Return the (X, Y) coordinate for the center point of the cell that contains the specified text.  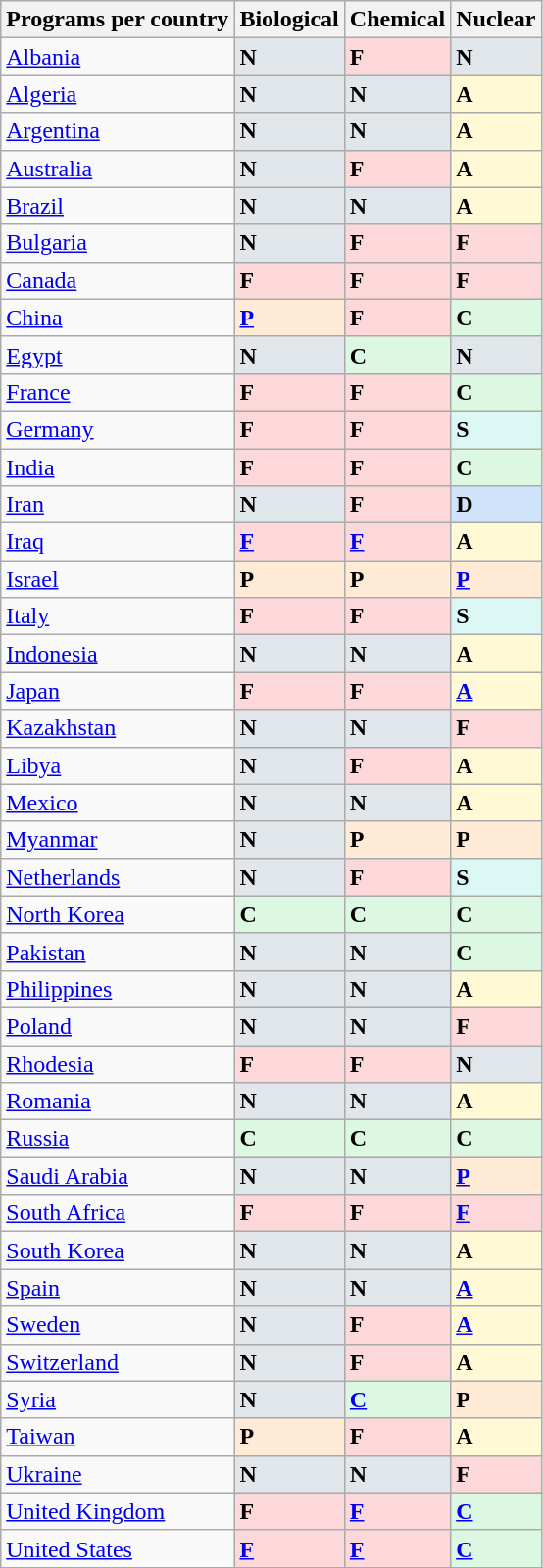
China (118, 318)
Spain (118, 1288)
United Kingdom (118, 1511)
India (118, 467)
D (496, 505)
Kazakhstan (118, 728)
Israel (118, 579)
Russia (118, 1139)
Philippines (118, 989)
Netherlands (118, 877)
Pakistan (118, 952)
Japan (118, 691)
Myanmar (118, 840)
Canada (118, 280)
Programs per country (118, 20)
Taiwan (118, 1437)
Germany (118, 429)
Romania (118, 1102)
Sweden (118, 1325)
Australia (118, 169)
Indonesia (118, 654)
Egypt (118, 355)
Mexico (118, 803)
Poland (118, 1026)
South Africa (118, 1213)
Algeria (118, 94)
Iraq (118, 542)
Argentina (118, 131)
France (118, 392)
Rhodesia (118, 1063)
Bulgaria (118, 243)
Italy (118, 616)
United States (118, 1548)
Biological (289, 20)
Ukraine (118, 1474)
South Korea (118, 1250)
Libya (118, 765)
Saudi Arabia (118, 1176)
Chemical (397, 20)
Switzerland (118, 1362)
Syria (118, 1399)
Iran (118, 505)
North Korea (118, 914)
Brazil (118, 206)
Nuclear (496, 20)
Albania (118, 57)
